Find where the given text appears and provide that cell's center as [x, y] coordinate. 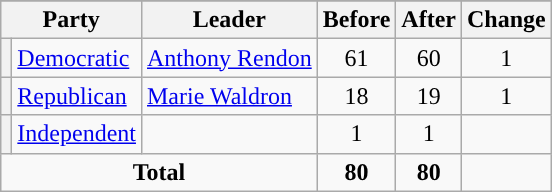
Party [72, 20]
Change [507, 20]
18 [356, 96]
Leader [229, 20]
61 [356, 58]
After [429, 20]
Anthony Rendon [229, 58]
Democratic [77, 58]
Marie Waldron [229, 96]
Before [356, 20]
19 [429, 96]
Independent [77, 134]
Republican [77, 96]
Total [159, 172]
60 [429, 58]
